Find where the given text appears and provide that cell's center as [x, y] coordinate. 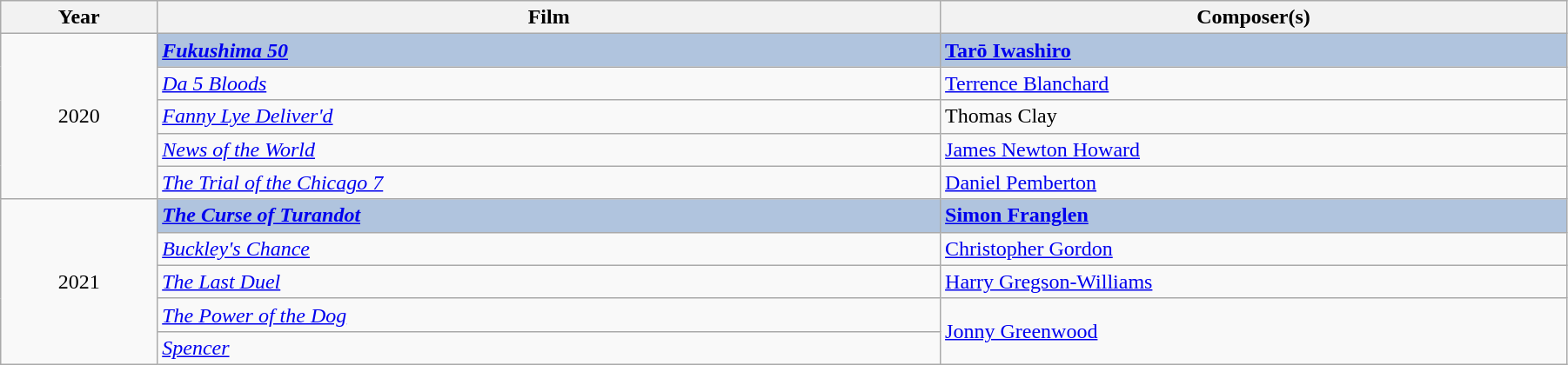
Composer(s) [1254, 17]
Film [549, 17]
The Power of the Dog [549, 315]
Simon Franglen [1254, 216]
Tarō Iwashiro [1254, 50]
News of the World [549, 149]
Buckley's Chance [549, 249]
Fukushima 50 [549, 50]
Daniel Pemberton [1254, 182]
Harry Gregson-Williams [1254, 282]
Terrence Blanchard [1254, 83]
Spencer [549, 348]
Jonny Greenwood [1254, 331]
James Newton Howard [1254, 149]
The Last Duel [549, 282]
Thomas Clay [1254, 116]
The Curse of Turandot [549, 216]
Fanny Lye Deliver'd [549, 116]
Da 5 Bloods [549, 83]
2021 [79, 282]
Christopher Gordon [1254, 249]
The Trial of the Chicago 7 [549, 182]
Year [79, 17]
2020 [79, 116]
